From the cell containing the given text, extract its center point as [x, y] coordinate. 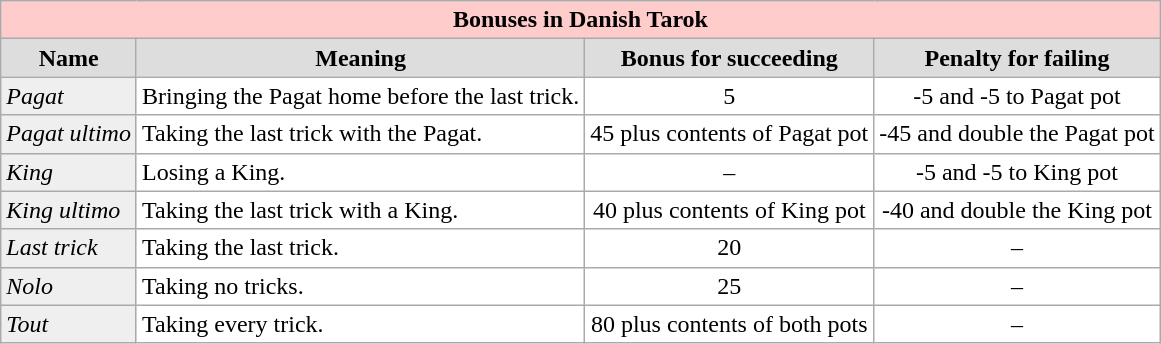
-5 and -5 to King pot [1017, 172]
-40 and double the King pot [1017, 210]
Taking the last trick with a King. [360, 210]
Nolo [69, 286]
40 plus contents of King pot [730, 210]
Bringing the Pagat home before the last trick. [360, 96]
Taking the last trick with the Pagat. [360, 134]
King ultimo [69, 210]
Taking every trick. [360, 324]
80 plus contents of both pots [730, 324]
Name [69, 58]
5 [730, 96]
Meaning [360, 58]
Taking the last trick. [360, 248]
Taking no tricks. [360, 286]
-45 and double the Pagat pot [1017, 134]
Penalty for failing [1017, 58]
Pagat ultimo [69, 134]
Tout [69, 324]
-5 and -5 to Pagat pot [1017, 96]
Bonus for succeeding [730, 58]
Bonuses in Danish Tarok [580, 20]
King [69, 172]
20 [730, 248]
Last trick [69, 248]
Losing a King. [360, 172]
45 plus contents of Pagat pot [730, 134]
25 [730, 286]
Pagat [69, 96]
